For the text-containing cell, return its midpoint in [X, Y] coordinate format. 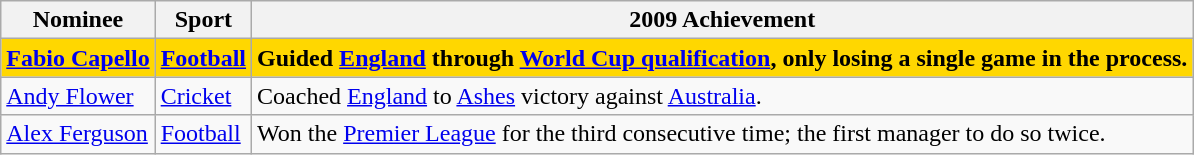
Guided England through World Cup qualification, only losing a single game in the process. [722, 58]
Coached England to Ashes victory against Australia. [722, 96]
Cricket [203, 96]
Nominee [78, 20]
Alex Ferguson [78, 134]
Fabio Capello [78, 58]
Sport [203, 20]
2009 Achievement [722, 20]
Won the Premier League for the third consecutive time; the first manager to do so twice. [722, 134]
Andy Flower [78, 96]
